Return [X, Y] of the center of cell containing provided text 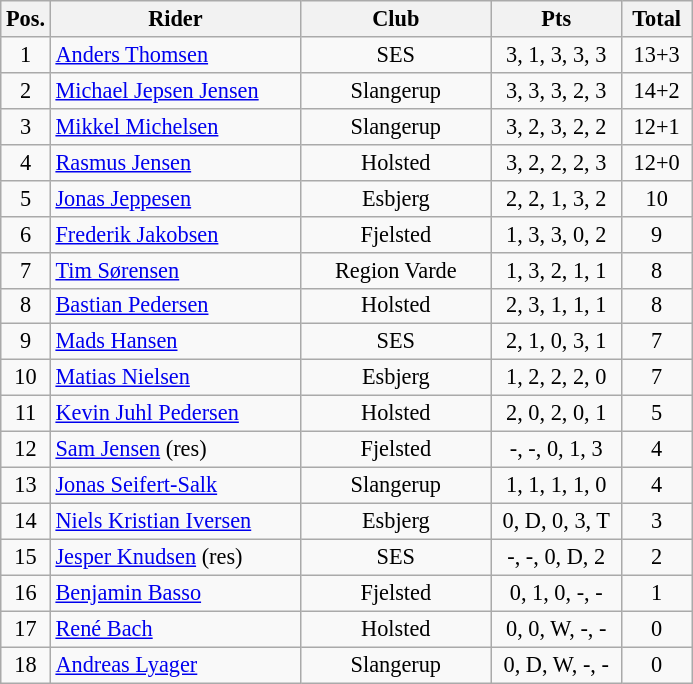
2, 0, 2, 0, 1 [556, 414]
Jonas Seifert-Salk [175, 485]
2, 2, 1, 3, 2 [556, 198]
Kevin Juhl Pedersen [175, 414]
14+2 [656, 90]
Andreas Lyager [175, 665]
-, -, 0, 1, 3 [556, 450]
17 [26, 629]
Total [656, 19]
Michael Jepsen Jensen [175, 90]
Niels Kristian Iversen [175, 521]
-, -, 0, D, 2 [556, 557]
0, 0, W, -, - [556, 629]
1, 2, 2, 2, 0 [556, 378]
Region Varde [396, 270]
3, 1, 3, 3, 3 [556, 55]
Club [396, 19]
1, 1, 1, 1, 0 [556, 485]
0, 1, 0, -, - [556, 593]
1, 3, 2, 1, 1 [556, 270]
Rider [175, 19]
1, 3, 3, 0, 2 [556, 234]
Sam Jensen (res) [175, 450]
0, D, W, -, - [556, 665]
12 [26, 450]
12+1 [656, 126]
Anders Thomsen [175, 55]
2, 1, 0, 3, 1 [556, 342]
Matias Nielsen [175, 378]
2, 3, 1, 1, 1 [556, 306]
Pos. [26, 19]
3, 2, 3, 2, 2 [556, 126]
0, D, 0, 3, T [556, 521]
Tim Sørensen [175, 270]
13 [26, 485]
14 [26, 521]
13+3 [656, 55]
15 [26, 557]
11 [26, 414]
Rasmus Jensen [175, 162]
Jonas Jeppesen [175, 198]
Mads Hansen [175, 342]
Frederik Jakobsen [175, 234]
Bastian Pedersen [175, 306]
3, 3, 3, 2, 3 [556, 90]
Benjamin Basso [175, 593]
René Bach [175, 629]
Pts [556, 19]
12+0 [656, 162]
18 [26, 665]
Mikkel Michelsen [175, 126]
3, 2, 2, 2, 3 [556, 162]
Jesper Knudsen (res) [175, 557]
16 [26, 593]
6 [26, 234]
